Return the (x, y) coordinate for the center point of the cell that contains the specified text.  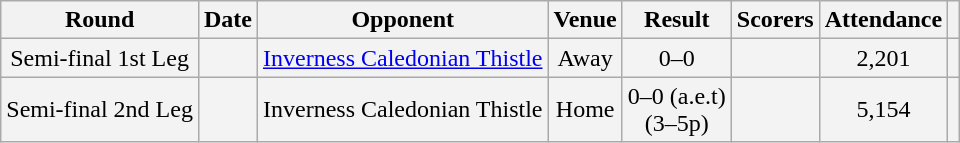
Semi-final 2nd Leg (100, 110)
Result (676, 20)
Attendance (883, 20)
Semi-final 1st Leg (100, 58)
Round (100, 20)
Opponent (402, 20)
2,201 (883, 58)
Scorers (775, 20)
5,154 (883, 110)
0–0 (676, 58)
0–0 (a.e.t)(3–5p) (676, 110)
Home (585, 110)
Venue (585, 20)
Away (585, 58)
Date (228, 20)
